Detect which cell encompasses the target text, then output its [x, y] center coordinate. 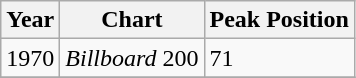
Chart [132, 20]
Year [30, 20]
Peak Position [279, 20]
71 [279, 58]
1970 [30, 58]
Billboard 200 [132, 58]
